Locate the cell with the specified text and output its [x, y] center coordinate. 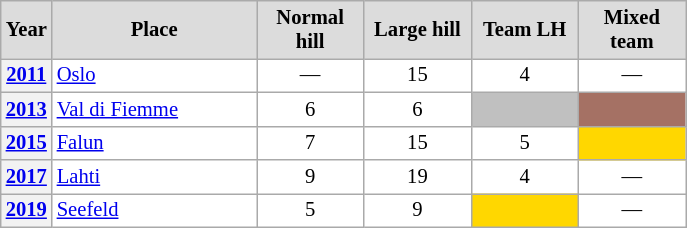
Oslo [154, 75]
Mixed team [632, 29]
Year [26, 29]
Val di Fiemme [154, 109]
Falun [154, 143]
7 [310, 143]
2011 [26, 75]
Place [154, 29]
2019 [26, 210]
Seefeld [154, 210]
2015 [26, 143]
Normal hill [310, 29]
2017 [26, 177]
19 [418, 177]
Team LH [524, 29]
2013 [26, 109]
Lahti [154, 177]
Large hill [418, 29]
